From the cell containing the given text, extract its center point as (x, y) coordinate. 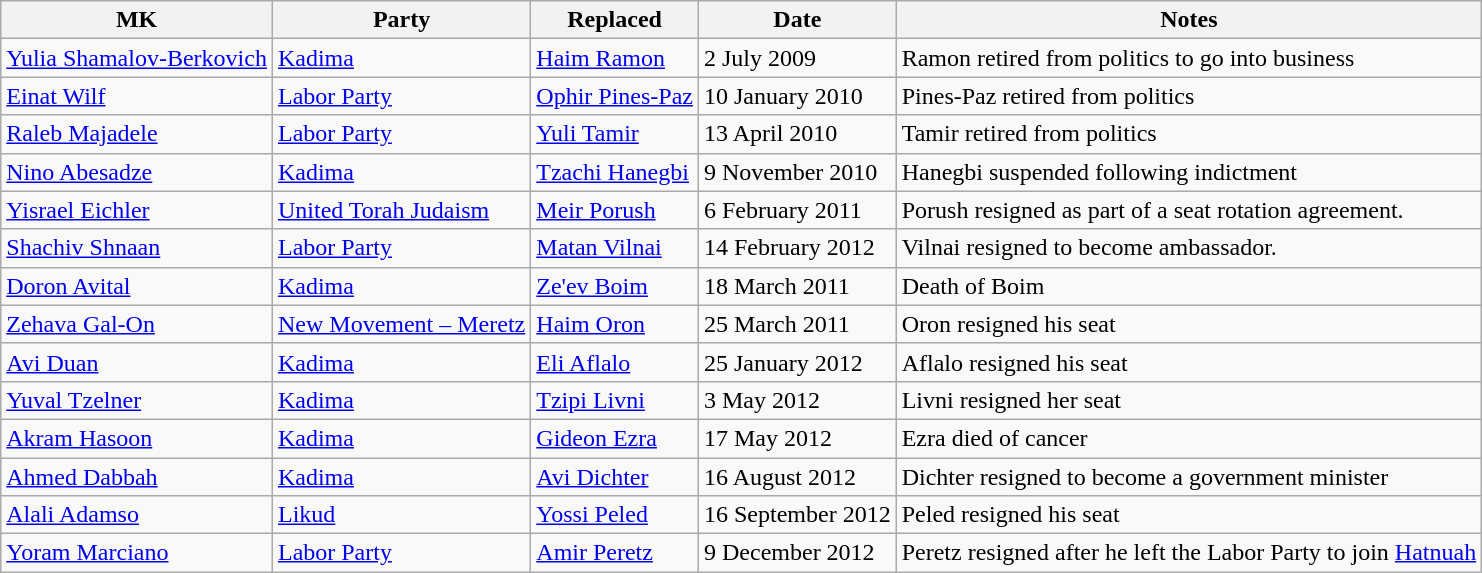
Replaced (615, 20)
Yulia Shamalov-Berkovich (137, 58)
16 August 2012 (797, 477)
10 January 2010 (797, 96)
Pines-Paz retired from politics (1189, 96)
Matan Vilnai (615, 248)
13 April 2010 (797, 134)
Yuli Tamir (615, 134)
Yuval Tzelner (137, 400)
Peretz resigned after he left the Labor Party to join Hatnuah (1189, 553)
3 May 2012 (797, 400)
Haim Ramon (615, 58)
Tzipi Livni (615, 400)
Ophir Pines-Paz (615, 96)
Death of Boim (1189, 286)
Avi Duan (137, 362)
Aflalo resigned his seat (1189, 362)
9 December 2012 (797, 553)
Party (401, 20)
Tamir retired from politics (1189, 134)
Alali Adamso (137, 515)
Porush resigned as part of a seat rotation agreement. (1189, 210)
Zehava Gal-On (137, 324)
MK (137, 20)
Yisrael Eichler (137, 210)
Einat Wilf (137, 96)
Eli Aflalo (615, 362)
Gideon Ezra (615, 438)
New Movement – Meretz (401, 324)
2 July 2009 (797, 58)
14 February 2012 (797, 248)
Hanegbi suspended following indictment (1189, 172)
Dichter resigned to become a government minister (1189, 477)
Haim Oron (615, 324)
Ezra died of cancer (1189, 438)
Meir Porush (615, 210)
25 January 2012 (797, 362)
17 May 2012 (797, 438)
Likud (401, 515)
18 March 2011 (797, 286)
Yossi Peled (615, 515)
Amir Peretz (615, 553)
Date (797, 20)
Nino Abesadze (137, 172)
Avi Dichter (615, 477)
Peled resigned his seat (1189, 515)
Ramon retired from politics to go into business (1189, 58)
Yoram Marciano (137, 553)
Ahmed Dabbah (137, 477)
Raleb Majadele (137, 134)
25 March 2011 (797, 324)
Tzachi Hanegbi (615, 172)
6 February 2011 (797, 210)
Livni resigned her seat (1189, 400)
Shachiv Shnaan (137, 248)
9 November 2010 (797, 172)
Ze'ev Boim (615, 286)
Oron resigned his seat (1189, 324)
United Torah Judaism (401, 210)
Vilnai resigned to become ambassador. (1189, 248)
Doron Avital (137, 286)
Akram Hasoon (137, 438)
16 September 2012 (797, 515)
Notes (1189, 20)
